Return [x, y] of the center of cell containing provided text 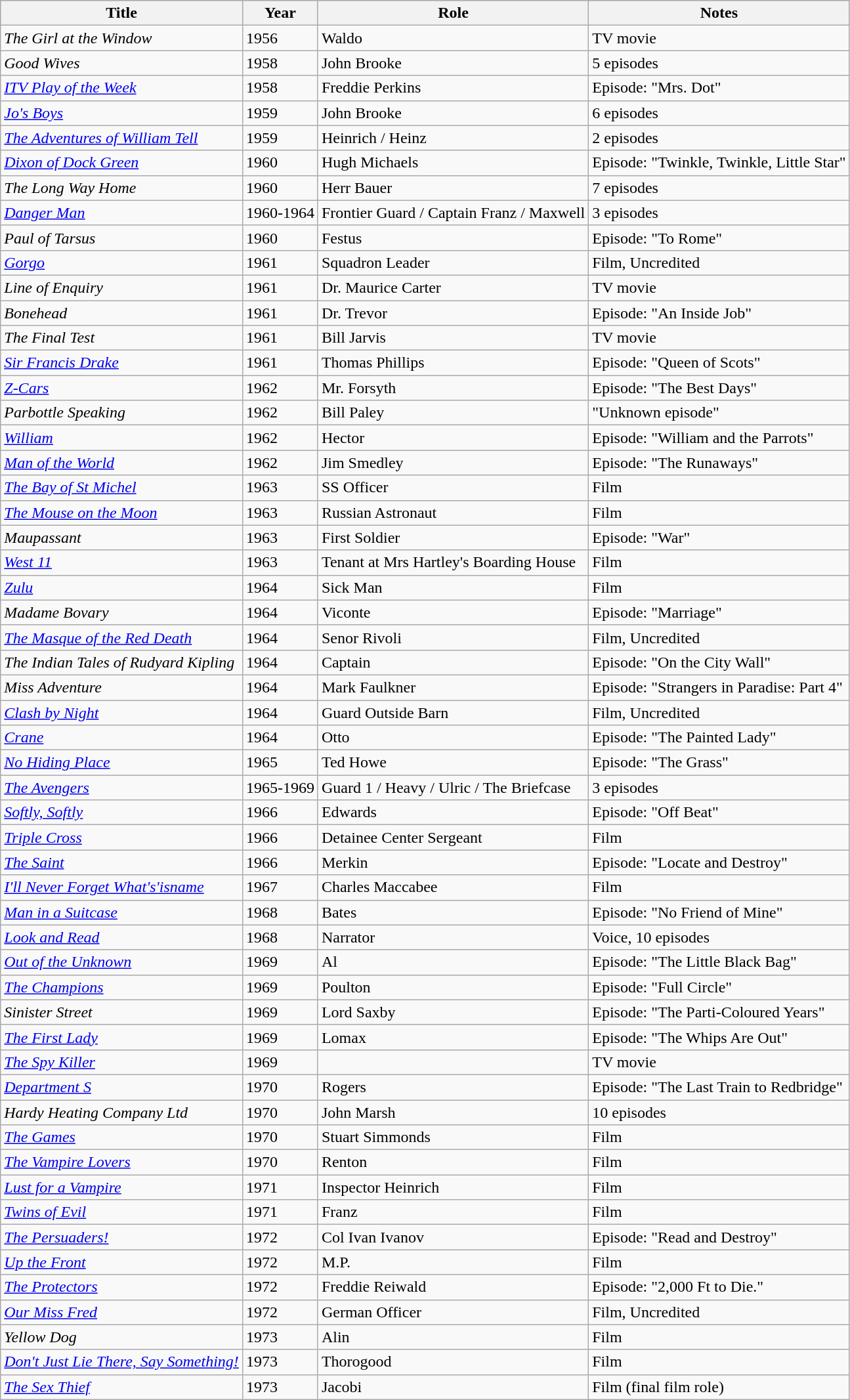
Softly, Softly [122, 813]
Rogers [453, 1087]
Episode: "Mrs. Dot" [719, 88]
Renton [453, 1162]
William [122, 438]
Line of Enquiry [122, 287]
Maupassant [122, 538]
1956 [280, 38]
Episode: "Twinkle, Twinkle, Little Star" [719, 163]
Bates [453, 912]
Title [122, 13]
Z-Cars [122, 388]
Hector [453, 438]
No Hiding Place [122, 763]
Parbottle Speaking [122, 413]
The Mouse on the Moon [122, 513]
Charles Maccabee [453, 887]
Twins of Evil [122, 1212]
The Champions [122, 987]
1965-1969 [280, 788]
Episode: "William and the Parrots" [719, 438]
SS Officer [453, 488]
Miss Adventure [122, 687]
Episode: "The Painted Lady" [719, 738]
Franz [453, 1212]
Inspector Heinrich [453, 1187]
The Vampire Lovers [122, 1162]
Herr Bauer [453, 188]
Festus [453, 238]
First Soldier [453, 538]
Sinister Street [122, 1012]
Alin [453, 1337]
Episode: "The Grass" [719, 763]
The Sex Thief [122, 1387]
Tenant at Mrs Hartley's Boarding House [453, 562]
Episode: "Full Circle" [719, 987]
I'll Never Forget What's'isname [122, 887]
Sick Man [453, 587]
Gorgo [122, 263]
Episode: "War" [719, 538]
The Saint [122, 862]
Zulu [122, 587]
Triple Cross [122, 838]
Year [280, 13]
Episode: "Strangers in Paradise: Part 4" [719, 687]
Freddie Reiwald [453, 1287]
Film (final film role) [719, 1387]
Danger Man [122, 213]
Notes [719, 13]
Detainee Center Sergeant [453, 838]
The Indian Tales of Rudyard Kipling [122, 662]
Frontier Guard / Captain Franz / Maxwell [453, 213]
Dr. Maurice Carter [453, 287]
Viconte [453, 612]
Look and Read [122, 937]
"Unknown episode" [719, 413]
West 11 [122, 562]
Narrator [453, 937]
Dr. Trevor [453, 313]
Good Wives [122, 63]
Episode: "The Parti-Coloured Years" [719, 1012]
Episode: "Queen of Scots" [719, 363]
M.P. [453, 1262]
1965 [280, 763]
Guard Outside Barn [453, 712]
10 episodes [719, 1113]
Episode: "The Little Black Bag" [719, 962]
Episode: "The Runaways" [719, 463]
Bill Jarvis [453, 338]
Jim Smedley [453, 463]
The Girl at the Window [122, 38]
The Final Test [122, 338]
German Officer [453, 1312]
Al [453, 962]
Lord Saxby [453, 1012]
Freddie Perkins [453, 88]
Episode: "No Friend of Mine" [719, 912]
Madame Bovary [122, 612]
Otto [453, 738]
Department S [122, 1087]
1967 [280, 887]
6 episodes [719, 113]
Squadron Leader [453, 263]
Episode: "To Rome" [719, 238]
Edwards [453, 813]
Jacobi [453, 1387]
Bill Paley [453, 413]
Hardy Heating Company Ltd [122, 1113]
John Marsh [453, 1113]
Man in a Suitcase [122, 912]
Episode: "Read and Destroy" [719, 1237]
ITV Play of the Week [122, 88]
Role [453, 13]
Episode: "Locate and Destroy" [719, 862]
Man of the World [122, 463]
Episode: "Off Beat" [719, 813]
The Spy Killer [122, 1062]
Dixon of Dock Green [122, 163]
The Games [122, 1137]
The Protectors [122, 1287]
The Masque of the Red Death [122, 637]
Episode: "The Last Train to Redbridge" [719, 1087]
Captain [453, 662]
Out of the Unknown [122, 962]
The First Lady [122, 1037]
Episode: "The Best Days" [719, 388]
Voice, 10 episodes [719, 937]
Episode: "On the City Wall" [719, 662]
Mr. Forsyth [453, 388]
The Adventures of William Tell [122, 138]
1960-1964 [280, 213]
Hugh Michaels [453, 163]
Heinrich / Heinz [453, 138]
Thorogood [453, 1362]
Ted Howe [453, 763]
Episode: "2,000 Ft to Die." [719, 1287]
Episode: "Marriage" [719, 612]
Our Miss Fred [122, 1312]
Episode: "An Inside Job" [719, 313]
5 episodes [719, 63]
The Long Way Home [122, 188]
Up the Front [122, 1262]
Guard 1 / Heavy / Ulric / The Briefcase [453, 788]
Col Ivan Ivanov [453, 1237]
Paul of Tarsus [122, 238]
Yellow Dog [122, 1337]
The Avengers [122, 788]
Lust for a Vampire [122, 1187]
7 episodes [719, 188]
Episode: "The Whips Are Out" [719, 1037]
Senor Rivoli [453, 637]
Stuart Simmonds [453, 1137]
Clash by Night [122, 712]
The Persuaders! [122, 1237]
Mark Faulkner [453, 687]
Poulton [453, 987]
Bonehead [122, 313]
Russian Astronaut [453, 513]
Lomax [453, 1037]
Sir Francis Drake [122, 363]
Thomas Phillips [453, 363]
The Bay of St Michel [122, 488]
Merkin [453, 862]
Crane [122, 738]
2 episodes [719, 138]
Jo's Boys [122, 113]
Waldo [453, 38]
Don't Just Lie There, Say Something! [122, 1362]
